Find where the given text appears and provide that cell's center as [x, y] coordinate. 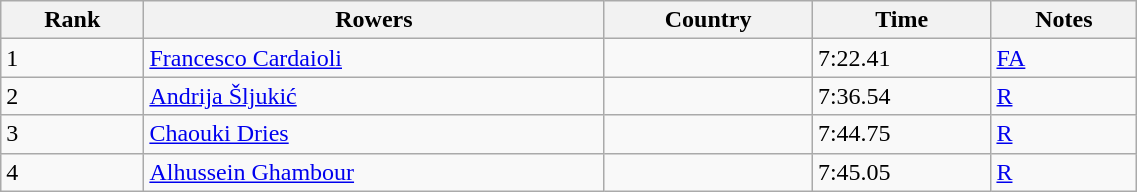
Alhussein Ghambour [374, 172]
Time [902, 20]
Rowers [374, 20]
Rank [72, 20]
3 [72, 134]
7:36.54 [902, 96]
7:45.05 [902, 172]
FA [1064, 58]
Country [708, 20]
2 [72, 96]
Notes [1064, 20]
Andrija Šljukić [374, 96]
4 [72, 172]
7:22.41 [902, 58]
7:44.75 [902, 134]
Francesco Cardaioli [374, 58]
Chaouki Dries [374, 134]
1 [72, 58]
